Locate the cell with the specified text and output its [x, y] center coordinate. 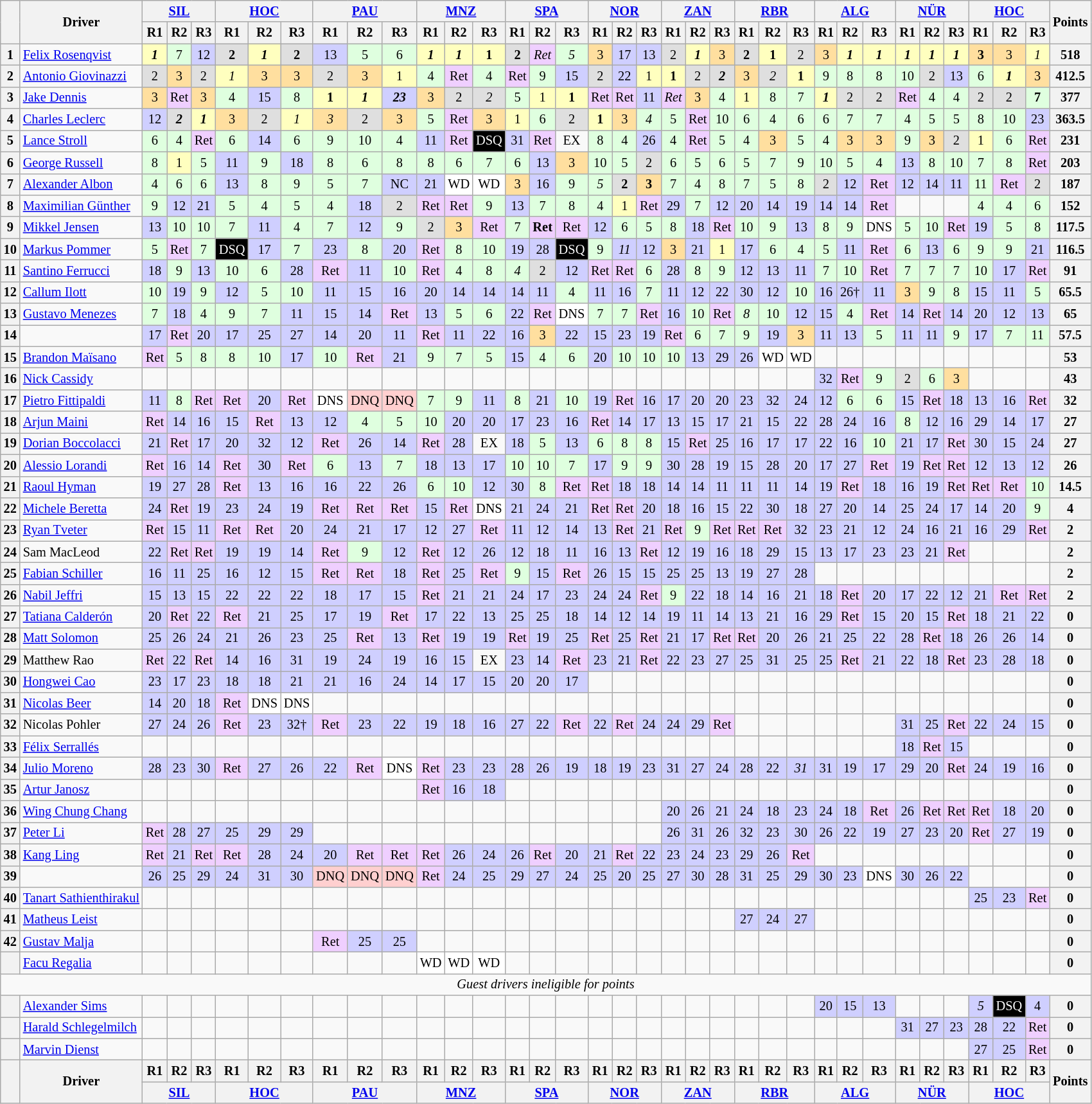
14.5 [1070, 487]
40 [10, 898]
Gustavo Menezes [81, 314]
Alessio Lorandi [81, 465]
Nabil Jeffri [81, 595]
26† [850, 292]
Callum Ilott [81, 292]
Pietro Fittipaldi [81, 400]
Félix Serrallés [81, 747]
Kang Ling [81, 855]
George Russell [81, 163]
Facu Regalia [81, 963]
Matt Solomon [81, 638]
Sam MacLeod [81, 552]
65.5 [1070, 292]
412.5 [1070, 76]
Charles Leclerc [81, 120]
57.5 [1070, 335]
Arjun Maini [81, 422]
377 [1070, 98]
Marvin Dienst [81, 1049]
53 [1070, 357]
117.5 [1070, 227]
Raoul Hyman [81, 487]
Mikkel Jensen [81, 227]
Alexander Sims [81, 1006]
Michele Beretta [81, 508]
231 [1070, 141]
Jake Dennis [81, 98]
91 [1070, 271]
Peter Li [81, 833]
Lance Stroll [81, 141]
39 [10, 877]
36 [10, 812]
43 [1070, 378]
Gustav Malja [81, 941]
41 [10, 920]
35 [10, 790]
Fabian Schiller [81, 573]
Tatiana Calderón [81, 617]
38 [10, 855]
187 [1070, 184]
65 [1070, 314]
Julio Moreno [81, 768]
Maximilian Günther [81, 206]
Wing Chung Chang [81, 812]
Nick Cassidy [81, 378]
Artur Janosz [81, 790]
518 [1070, 55]
33 [10, 747]
152 [1070, 206]
Matthew Rao [81, 660]
32† [297, 725]
Santino Ferrucci [81, 271]
42 [10, 941]
Felix Rosenqvist [81, 55]
203 [1070, 163]
Tanart Sathienthirakul [81, 898]
Ryan Tveter [81, 530]
37 [10, 833]
Nicolas Pohler [81, 725]
NC [400, 184]
Hongwei Cao [81, 682]
Harald Schlegelmilch [81, 1028]
34 [10, 768]
Guest drivers ineligible for points [546, 984]
Alexander Albon [81, 184]
Dorian Boccolacci [81, 443]
Matheus Leist [81, 920]
116.5 [1070, 249]
Antonio Giovinazzi [81, 76]
363.5 [1070, 120]
Brandon Maïsano [81, 357]
Nicolas Beer [81, 703]
Markus Pommer [81, 249]
